Search for the cell housing the specified text and yield its (x, y) center coordinate. 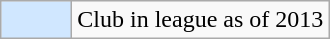
Club in league as of 2013 (200, 20)
